Extract the [x, y] coordinate from the center of the cell holding the provided text.  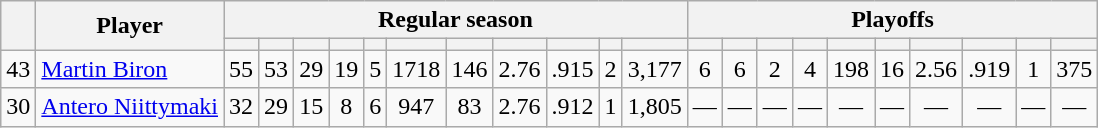
Antero Niittymaki [130, 107]
198 [850, 69]
Player [130, 26]
1,805 [654, 107]
Martin Biron [130, 69]
.915 [572, 69]
83 [470, 107]
16 [892, 69]
53 [276, 69]
15 [312, 107]
Regular season [456, 20]
.912 [572, 107]
3,177 [654, 69]
.919 [990, 69]
19 [346, 69]
5 [376, 69]
43 [18, 69]
947 [416, 107]
55 [242, 69]
1718 [416, 69]
30 [18, 107]
32 [242, 107]
4 [810, 69]
146 [470, 69]
2.56 [936, 69]
8 [346, 107]
Playoffs [892, 20]
375 [1074, 69]
